Search for the cell housing the specified text and yield its [X, Y] center coordinate. 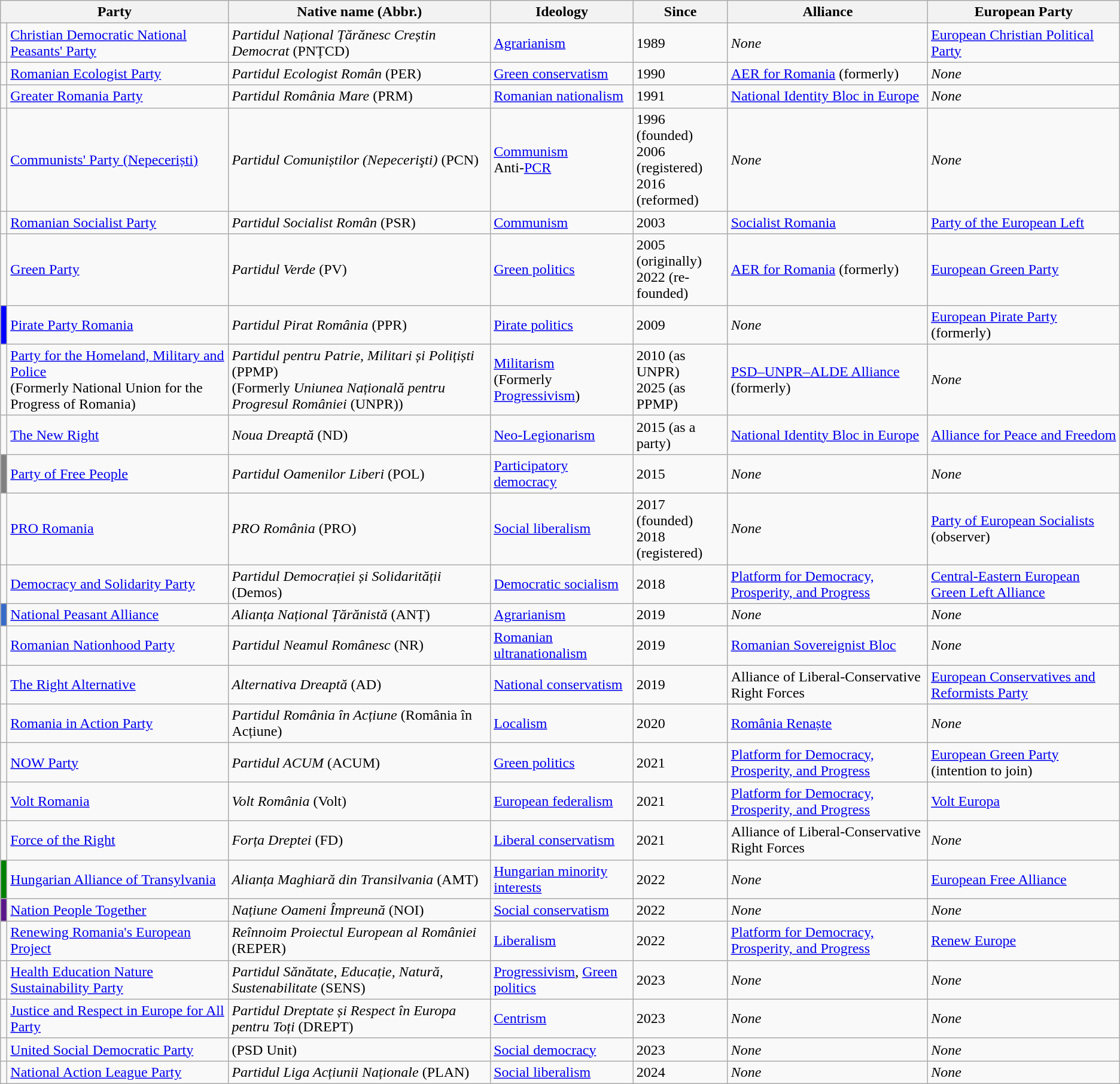
European Free Alliance [1024, 879]
European Conservatives and Reformists Party [1024, 684]
Partidul Ecologist Român (PER) [360, 74]
Party of the European Left [1024, 223]
2005 (originally)2022 (re-founded) [680, 269]
Green conservatism [562, 74]
Reînnoim Proiectul European al României (REPER) [360, 940]
Partidul Comuniștilor (Nepecerişti) (PCN) [360, 159]
Localism [562, 724]
(PSD Unit) [360, 1049]
Partidul Neamul Românesc (NR) [360, 646]
2024 [680, 1072]
Forța Dreptei (FD) [360, 840]
Partidul pentru Patrie, Militari și Polițiști (PPMP)(Formerly Uniunea Națională pentru Progresul României (UNPR)) [360, 379]
Romania in Action Party [118, 724]
Party [115, 12]
Pirate Party Romania [118, 324]
Central-Eastern European Green Left Alliance [1024, 584]
United Social Democratic Party [118, 1049]
Alianța Național Țărănistă (ANȚ) [360, 615]
2003 [680, 223]
Since [680, 12]
Partidul ACUM (ACUM) [360, 762]
PRO România (PRO) [360, 529]
Hungarian minority interests [562, 879]
Centrism [562, 1018]
Party for the Homeland, Military and Police(Formerly National Union for the Progress of Romania) [118, 379]
Volt Europa [1024, 802]
CommunismAnti-PCR [562, 159]
2018 [680, 584]
1996 (founded)2006 (registered)2016 (reformed) [680, 159]
1989 [680, 43]
Communism [562, 223]
Partidul Național Țărănesc Creștin Democrat (PNȚCD) [360, 43]
Volt România (Volt) [360, 802]
Participatory democracy [562, 474]
Noua Dreaptă (ND) [360, 434]
Social conservatism [562, 910]
Ideology [562, 12]
2009 [680, 324]
Volt Romania [118, 802]
Justice and Respect in Europe for All Party [118, 1018]
The Right Alternative [118, 684]
2015 (as a party) [680, 434]
Națiune Oameni Împreună (NOI) [360, 910]
European federalism [562, 802]
2017 (founded)2018 (registered) [680, 529]
European Green Party (intention to join) [1024, 762]
Democratic socialism [562, 584]
Alliance [828, 12]
European Christian Political Party [1024, 43]
National conservatism [562, 684]
2020 [680, 724]
PSD–UNPR–ALDE Alliance (formerly) [828, 379]
Partidul Sănătate, Educație, Natură, Sustenabilitate (SENS) [360, 980]
România Renaște [828, 724]
Alianța Maghiară din Transilvania (AMT) [360, 879]
Partidul Socialist Român (PSR) [360, 223]
Progressivism, Green politics [562, 980]
Renew Europe [1024, 940]
European Party [1024, 12]
Nation People Together [118, 910]
Democracy and Solidarity Party [118, 584]
Greater Romania Party [118, 96]
Renewing Romania's European Project [118, 940]
Partidul Oamenilor Liberi (POL) [360, 474]
1990 [680, 74]
Partidul România Mare (PRM) [360, 96]
Partidul Pirat România (PPR) [360, 324]
PRO Romania [118, 529]
2015 [680, 474]
Party of Free People [118, 474]
Partidul Democrației și Solidarității (Demos) [360, 584]
Liberal conservatism [562, 840]
1991 [680, 96]
Communists' Party (Nepeceriști) [118, 159]
Romanian nationalism [562, 96]
Romanian Nationhood Party [118, 646]
Hungarian Alliance of Transylvania [118, 879]
Socialist Romania [828, 223]
National Action League Party [118, 1072]
Native name (Abbr.) [360, 12]
Romanian Socialist Party [118, 223]
Party of European Socialists (observer) [1024, 529]
Militarism(Formerly Progressivism) [562, 379]
Alliance for Peace and Freedom [1024, 434]
Partidul Verde (PV) [360, 269]
Liberalism [562, 940]
Romanian Sovereignist Bloc [828, 646]
Neo-Legionarism [562, 434]
Romanian ultranationalism [562, 646]
Alternativa Dreaptă (AD) [360, 684]
The New Right [118, 434]
National Peasant Alliance [118, 615]
European Pirate Party (formerly) [1024, 324]
Romanian Ecologist Party [118, 74]
Christian Democratic National Peasants' Party [118, 43]
2010 (as UNPR)2025 (as PPMP) [680, 379]
Pirate politics [562, 324]
Force of the Right [118, 840]
European Green Party [1024, 269]
Partidul Liga Acțiunii Naționale (PLAN) [360, 1072]
Partidul Dreptate și Respect în Europa pentru Toți (DREPT) [360, 1018]
NOW Party [118, 762]
Social democracy [562, 1049]
Green Party [118, 269]
Health Education Nature Sustainability Party [118, 980]
Partidul România în Acțiune (România în Acțiune) [360, 724]
